Identify which cell holds the provided text, then report its (X, Y) central coordinate. 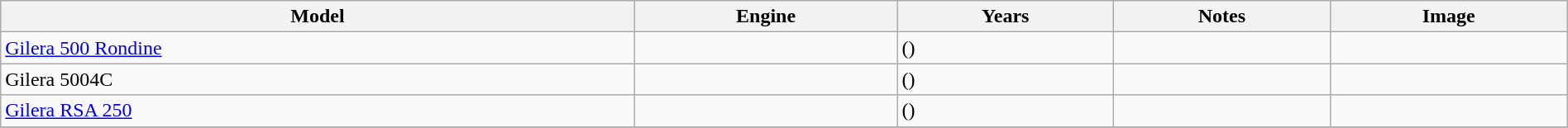
Gilera 5004C (318, 79)
Gilera RSA 250 (318, 111)
Years (1006, 17)
Notes (1222, 17)
Gilera 500 Rondine (318, 48)
Model (318, 17)
Engine (766, 17)
Image (1449, 17)
